Extract the (x, y) coordinate from the center of the cell holding the provided text.  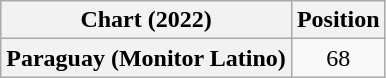
Paraguay (Monitor Latino) (146, 58)
68 (338, 58)
Position (338, 20)
Chart (2022) (146, 20)
